Provide the [x, y] coordinate of the cell's center where the given text is located.  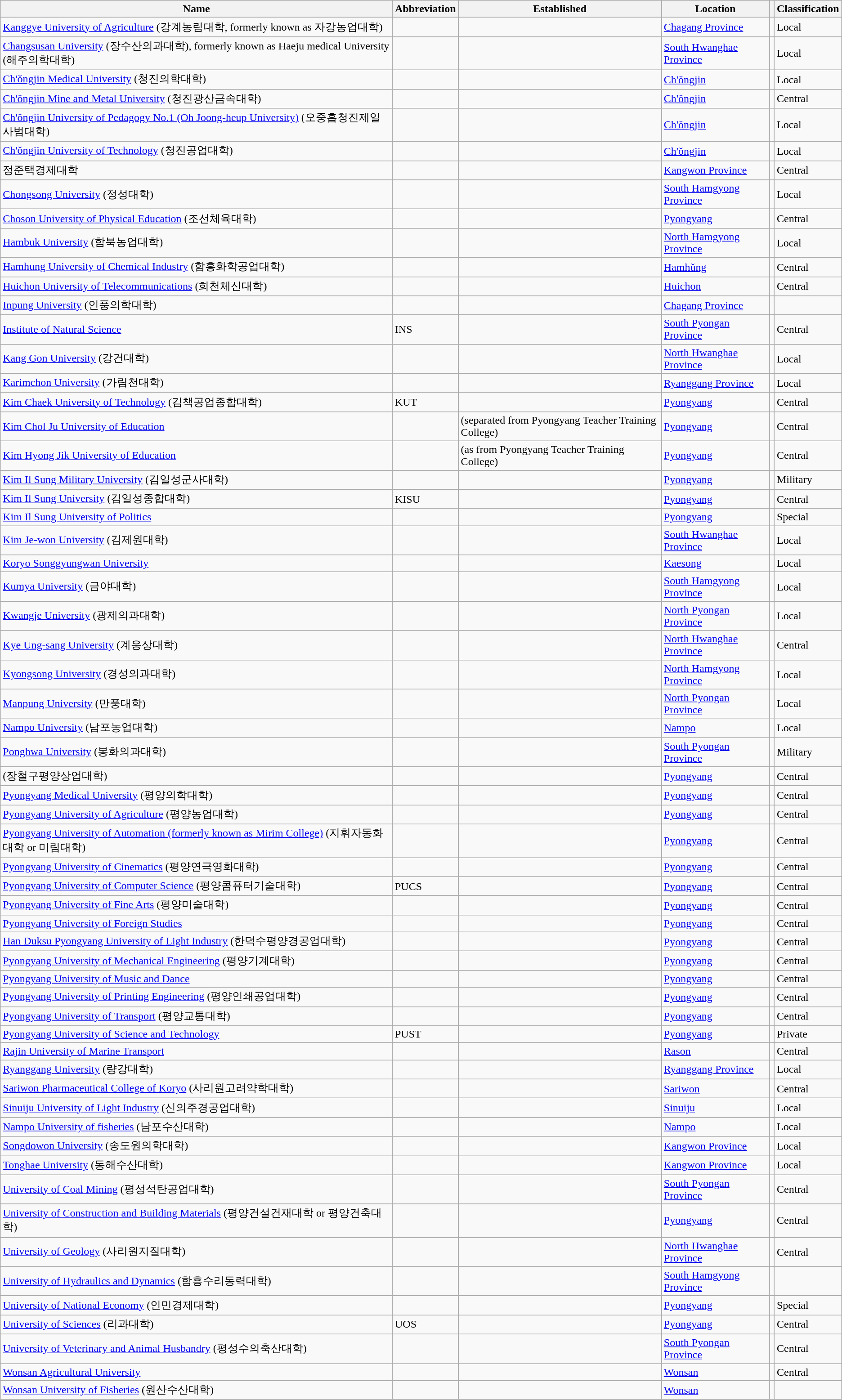
KUT [425, 402]
Abbreviation [425, 9]
Koryo Songgyungwan University [197, 564]
UOS [425, 1325]
Wonsan Agricultural University [197, 1372]
Rason [715, 1051]
Chongsong University (정성대학) [197, 194]
Pyongyang University of Science and Technology [197, 1034]
Rajin University of Marine Transport [197, 1051]
Pyongyang University of Transport (평양교통대학) [197, 1016]
Kaesong [715, 564]
Tonghae University (동해수산대학) [197, 1166]
Ch'ŏngjin Medical University (청진의학대학) [197, 79]
Pyongyang University of Fine Arts (평양미술대학) [197, 906]
정준택경제대학 [197, 170]
Sariwon [715, 1088]
University of Hydraulics and Dynamics (함흥수리동력대학) [197, 1281]
Classification [808, 9]
Kim Je-won University (김제원대학) [197, 541]
Hambuk University (함북농업대학) [197, 243]
PUCS [425, 886]
Name [197, 9]
Choson University of Physical Education (조선체육대학) [197, 219]
INS [425, 329]
Sinuiju [715, 1108]
Established [560, 9]
University of Geology (사리원지질대학) [197, 1252]
(as from Pyongyang Teacher Training College) [560, 455]
Manpung University (만풍대학) [197, 703]
Hamhŭng [715, 267]
Changsusan University (장수산의과대학), formerly known as Haeju medical University (해주의학대학) [197, 53]
Huichon University of Telecommunications (희천체신대학) [197, 286]
Kanggye University of Agriculture (강계농림대학, formerly known as 자강농업대학) [197, 27]
Songdowon University (송도원의학대학) [197, 1146]
KISU [425, 499]
Location [715, 9]
Pyongyang University of Mechanical Engineering (평양기계대학) [197, 961]
Pyongyang University of Automation (formerly known as Mirim College) (지휘자동화대학 or 미림대학) [197, 841]
Ch'ŏngjin Mine and Metal University (청진광산금속대학) [197, 99]
Han Duksu Pyongyang University of Light Industry (한덕수평양경공업대학) [197, 942]
Private [808, 1034]
(separated from Pyongyang Teacher Training College) [560, 426]
Kim Chaek University of Technology (김책공업종합대학) [197, 402]
Karimchon University (가림천대학) [197, 383]
Kim Il Sung University (김일성종합대학) [197, 499]
Kwangje University (광제의과대학) [197, 616]
Kang Gon University (강건대학) [197, 359]
Pyongyang Medical University (평양의학대학) [197, 795]
Ponghwa University (봉화의과대학) [197, 752]
University of Coal Mining (평성석탄공업대학) [197, 1189]
Kumya University (금야대학) [197, 586]
Kim Il Sung Military University (김일성군사대학) [197, 480]
Kyongsong University (경성의과대학) [197, 675]
Pyongyang University of Cinematics (평양연극영화대학) [197, 867]
Kye Ung-sang University (계응상대학) [197, 645]
Sariwon Pharmaceutical College of Koryo (사리원고려약학대학) [197, 1088]
Wonsan University of Fisheries (원산수산대학) [197, 1391]
Pyongyang University of Computer Science (평양콤퓨터기술대학) [197, 886]
Ch'ŏngjin University of Pedagogy No.1 (Oh Joong-heup University) (오중흡청진제일사범대학) [197, 125]
Ch'ŏngjin University of Technology (청진공업대학) [197, 151]
Kim Hyong Jik University of Education [197, 455]
Pyongyang University of Agriculture (평양농업대학) [197, 815]
University of Veterinary and Animal Husbandry (평성수의축산대학) [197, 1348]
Pyongyang University of Foreign Studies [197, 923]
University of National Economy (인민경제대학) [197, 1305]
Pyongyang University of Music and Dance [197, 979]
PUST [425, 1034]
Nampo University of fisheries (남포수산대학) [197, 1127]
Nampo University (남포농업대학) [197, 728]
University of Sciences (리과대학) [197, 1325]
Sinuiju University of Light Industry (신의주경공업대학) [197, 1108]
Kim Il Sung University of Politics [197, 517]
Ryanggang University (량강대학) [197, 1069]
Hamhung University of Chemical Industry (함흥화학공업대학) [197, 267]
Inpung University (인풍의학대학) [197, 306]
Huichon [715, 286]
(장철구평양상업대학) [197, 776]
University of Construction and Building Materials (평양건설건재대학 or 평양건축대학) [197, 1221]
Pyongyang University of Printing Engineering (평양인쇄공업대학) [197, 997]
Institute of Natural Science [197, 329]
Kim Chol Ju University of Education [197, 426]
